Determine the (x, y) coordinate at the center of the cell enclosing the given text.  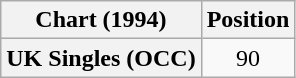
90 (248, 58)
Chart (1994) (101, 20)
Position (248, 20)
UK Singles (OCC) (101, 58)
